Pinpoint the cell where the given text exists, returning its [x, y] midpoint coordinate. 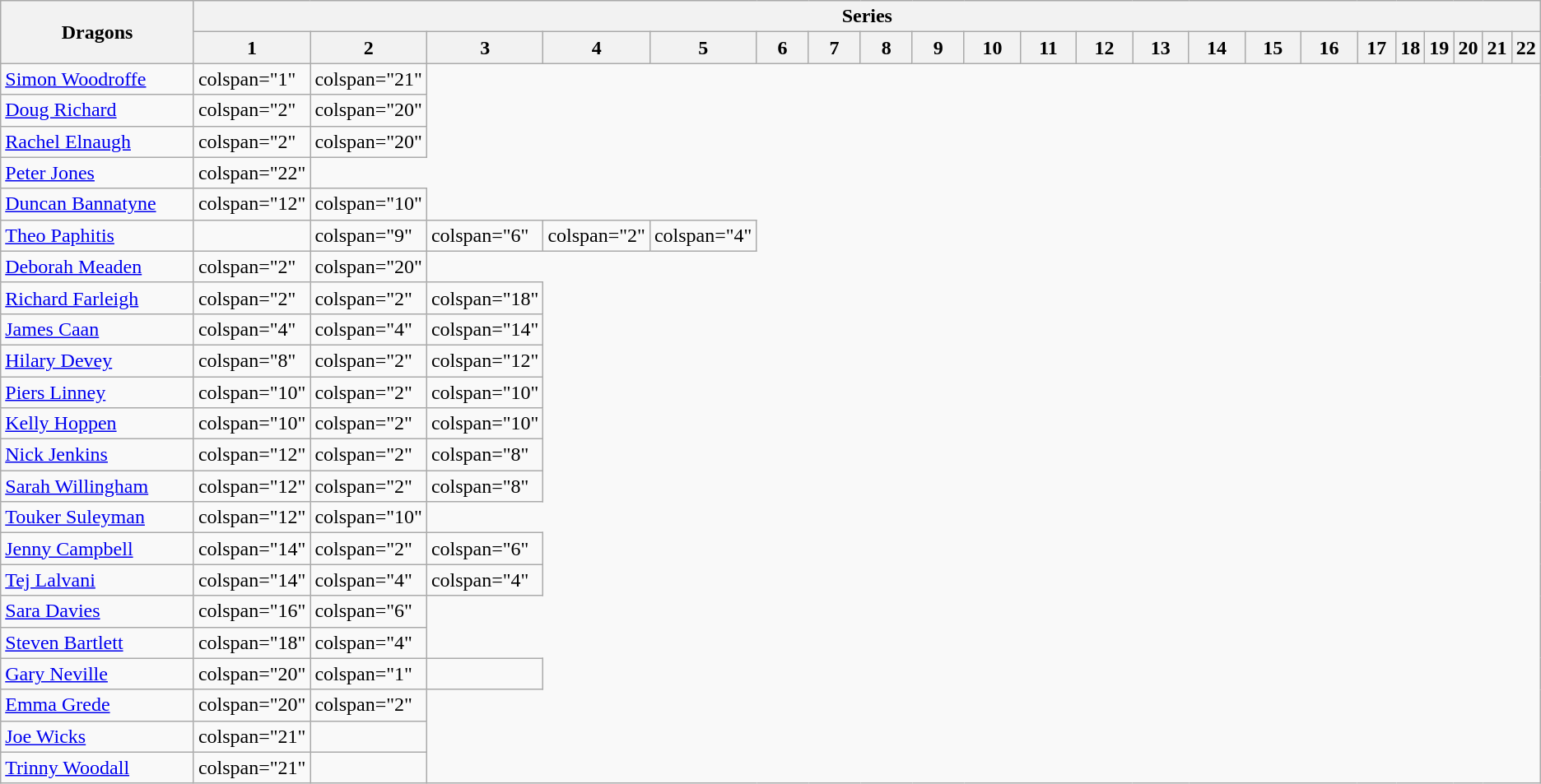
Richard Farleigh [97, 298]
10 [992, 48]
Nick Jenkins [97, 455]
13 [1161, 48]
Dragons [97, 32]
Sara Davies [97, 611]
colspan="16" [252, 611]
Rachel Elnaugh [97, 141]
Peter Jones [97, 173]
Theo Paphitis [97, 235]
Joe Wicks [97, 736]
Tej Lalvani [97, 580]
Steven Bartlett [97, 643]
4 [597, 48]
11 [1049, 48]
17 [1376, 48]
Gary Neville [97, 674]
1 [252, 48]
Emma Grede [97, 705]
Deborah Meaden [97, 267]
2 [369, 48]
Simon Woodroffe [97, 79]
18 [1411, 48]
20 [1469, 48]
19 [1439, 48]
12 [1104, 48]
5 [703, 48]
James Caan [97, 329]
Touker Suleyman [97, 517]
16 [1329, 48]
3 [485, 48]
colspan="9" [369, 235]
Trinny Woodall [97, 768]
colspan="22" [252, 173]
14 [1217, 48]
Duncan Bannatyne [97, 204]
21 [1497, 48]
15 [1273, 48]
Doug Richard [97, 110]
6 [782, 48]
7 [835, 48]
22 [1526, 48]
9 [938, 48]
Kelly Hoppen [97, 424]
Hilary Devey [97, 360]
Sarah Willingham [97, 486]
Jenny Campbell [97, 549]
Piers Linney [97, 392]
Series [867, 16]
8 [886, 48]
